Provide the [x, y] coordinate of the cell's center where the given text is located.  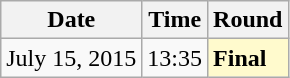
Time [175, 20]
Final [248, 58]
13:35 [175, 58]
Round [248, 20]
Date [72, 20]
July 15, 2015 [72, 58]
